For the text-containing cell, return its midpoint in [X, Y] coordinate format. 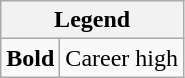
Legend [92, 20]
Career high [122, 58]
Bold [30, 58]
